Capture the cell that displays the provided text and extract its [x, y] central coordinate. 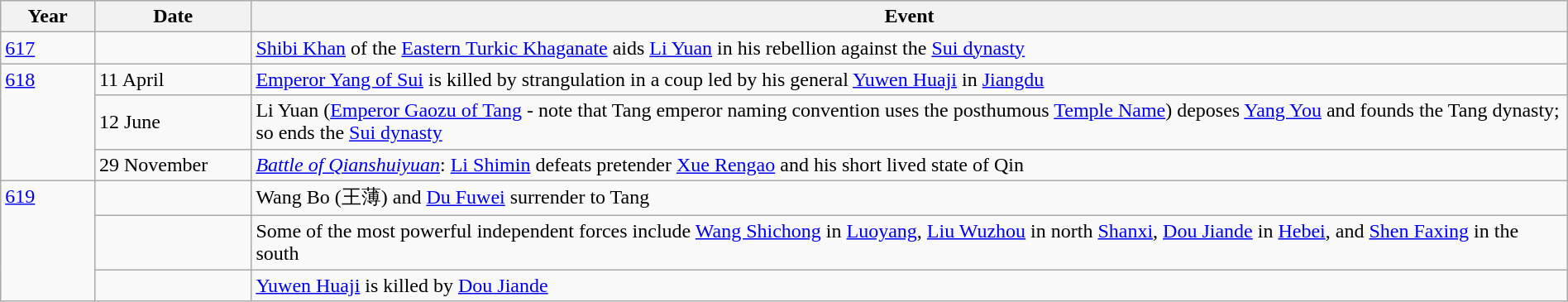
Date [172, 17]
618 [48, 122]
Emperor Yang of Sui is killed by strangulation in a coup led by his general Yuwen Huaji in Jiangdu [910, 79]
Shibi Khan of the Eastern Turkic Khaganate aids Li Yuan in his rebellion against the Sui dynasty [910, 48]
29 November [172, 165]
Yuwen Huaji is killed by Dou Jiande [910, 285]
Battle of Qianshuiyuan: Li Shimin defeats pretender Xue Rengao and his short lived state of Qin [910, 165]
Year [48, 17]
617 [48, 48]
Wang Bo (王薄) and Du Fuwei surrender to Tang [910, 199]
12 June [172, 122]
Event [910, 17]
619 [48, 241]
11 April [172, 79]
